Locate the cell with the specified text and output its [X, Y] center coordinate. 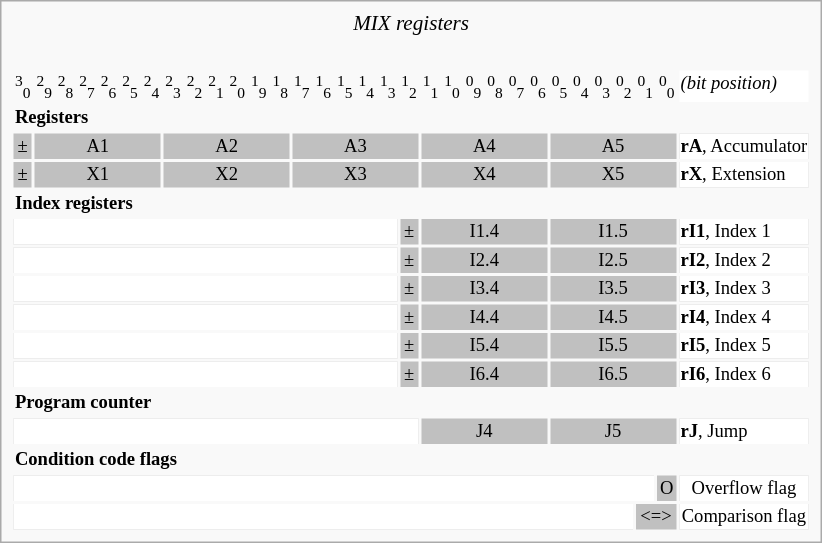
rI1, Index 1 [744, 233]
rI4, Index 4 [744, 318]
I6.4 [484, 375]
08 [495, 86]
rI6, Index 6 [744, 375]
O [666, 489]
11 [430, 86]
13 [387, 86]
rI5, Index 5 [744, 347]
12 [409, 86]
X2 [227, 176]
J5 [613, 432]
02 [624, 86]
X1 [98, 176]
rX, Extension [744, 176]
26 [108, 86]
Condition code flags [410, 461]
06 [538, 86]
00 [666, 86]
03 [602, 86]
24 [151, 86]
01 [645, 86]
14 [366, 86]
28 [65, 86]
A2 [227, 147]
I1.4 [484, 233]
J4 [484, 432]
(bit position) [744, 86]
A3 [356, 147]
22 [194, 86]
rJ, Jump [744, 432]
I1.5 [613, 233]
rI2, Index 2 [744, 261]
I3.4 [484, 290]
29 [44, 86]
I2.5 [613, 261]
I6.5 [613, 375]
Comparison flag [744, 518]
20 [237, 86]
Registers [410, 119]
A1 [98, 147]
16 [323, 86]
I4.5 [613, 318]
I5.4 [484, 347]
Overflow flag [744, 489]
10 [452, 86]
19 [259, 86]
X3 [356, 176]
23 [173, 86]
27 [87, 86]
X5 [613, 176]
rA, Accumulator [744, 147]
07 [516, 86]
I2.4 [484, 261]
15 [344, 86]
18 [280, 86]
X4 [484, 176]
I5.5 [613, 347]
09 [473, 86]
25 [130, 86]
30 [22, 86]
Program counter [410, 404]
MIX registers [411, 23]
17 [302, 86]
04 [581, 86]
A4 [484, 147]
rI3, Index 3 [744, 290]
A5 [613, 147]
<=> [656, 518]
21 [216, 86]
I4.4 [484, 318]
05 [559, 86]
Index registers [410, 204]
I3.5 [613, 290]
